Determine the (X, Y) coordinate at the center of the cell enclosing the given text.  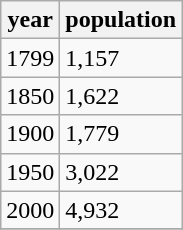
3,022 (121, 172)
1950 (30, 172)
1799 (30, 58)
2000 (30, 210)
4,932 (121, 210)
1,622 (121, 96)
1,157 (121, 58)
1850 (30, 96)
population (121, 20)
1,779 (121, 134)
year (30, 20)
1900 (30, 134)
